Return (X, Y) of the center of cell containing provided text 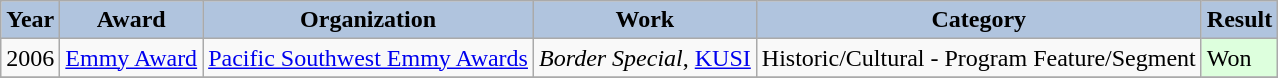
Organization (368, 20)
2006 (30, 58)
Historic/Cultural - Program Feature/Segment (978, 58)
Award (132, 20)
Category (978, 20)
Pacific Southwest Emmy Awards (368, 58)
Border Special, KUSI (644, 58)
Work (644, 20)
Year (30, 20)
Result (1239, 20)
Emmy Award (132, 58)
Won (1239, 58)
